Provide the [X, Y] coordinate of the cell's center where the given text is located.  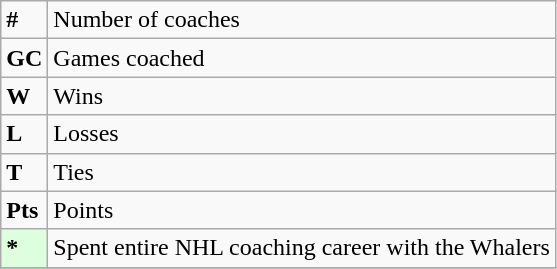
Losses [302, 134]
# [24, 20]
T [24, 172]
Pts [24, 210]
L [24, 134]
* [24, 248]
Ties [302, 172]
Wins [302, 96]
W [24, 96]
GC [24, 58]
Spent entire NHL coaching career with the Whalers [302, 248]
Number of coaches [302, 20]
Points [302, 210]
Games coached [302, 58]
